Provide the [X, Y] coordinate of the cell's center where the given text is located.  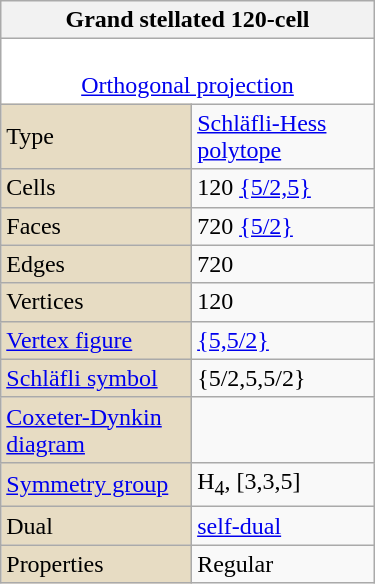
720 [284, 264]
Vertex figure [96, 340]
self-dual [284, 526]
Schläfli-Hess polytope [284, 136]
Schläfli symbol [96, 378]
Grand stellated 120-cell [188, 20]
Dual [96, 526]
Coxeter-Dynkin diagram [96, 430]
{5/2,5,5/2} [284, 378]
{5,5/2} [284, 340]
Properties [96, 564]
120 {5/2,5} [284, 188]
Orthogonal projection [188, 72]
H4, [3,3,5] [284, 484]
120 [284, 302]
Faces [96, 226]
Edges [96, 264]
Cells [96, 188]
Regular [284, 564]
720 {5/2} [284, 226]
Symmetry group [96, 484]
Type [96, 136]
Vertices [96, 302]
